Determine the [x, y] coordinate at the center of the cell enclosing the given text.  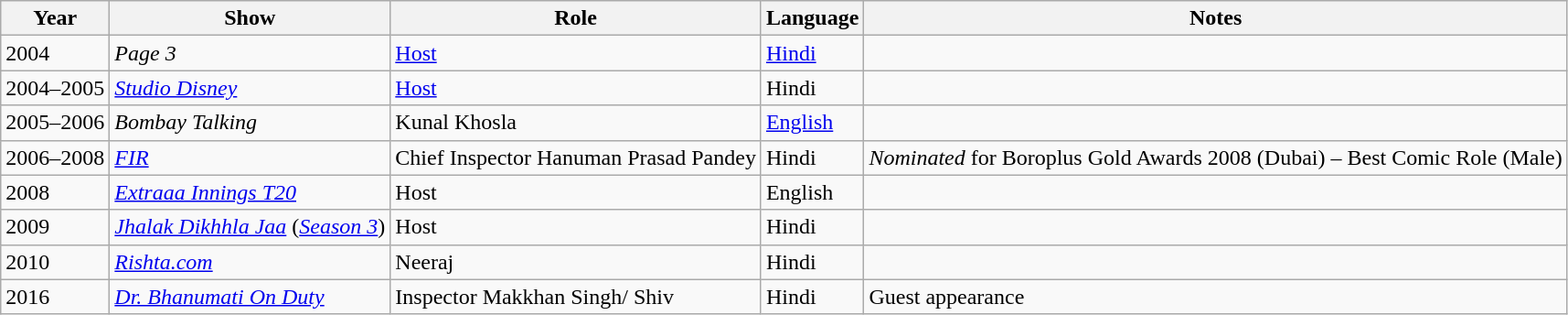
Chief Inspector Hanuman Prasad Pandey [576, 157]
Inspector Makkhan Singh/ Shiv [576, 297]
Nominated for Boroplus Gold Awards 2008 (Dubai) – Best Comic Role (Male) [1216, 157]
FIR [251, 157]
2006–2008 [55, 157]
Neeraj [576, 262]
Show [251, 18]
Bombay Talking [251, 123]
Page 3 [251, 53]
2004–2005 [55, 88]
Extraaa Innings T20 [251, 192]
Jhalak Dikhhla Jaa (Season 3) [251, 227]
Rishta.com [251, 262]
2005–2006 [55, 123]
2010 [55, 262]
Notes [1216, 18]
Studio Disney [251, 88]
2016 [55, 297]
Year [55, 18]
Kunal Khosla [576, 123]
Role [576, 18]
2008 [55, 192]
2004 [55, 53]
2009 [55, 227]
Dr. Bhanumati On Duty [251, 297]
Language [812, 18]
Guest appearance [1216, 297]
